Determine the (x, y) coordinate at the center of the cell enclosing the given text.  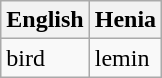
lemin (125, 58)
Henia (125, 20)
bird (45, 58)
English (45, 20)
